Locate the cell with the specified text and output its (X, Y) center coordinate. 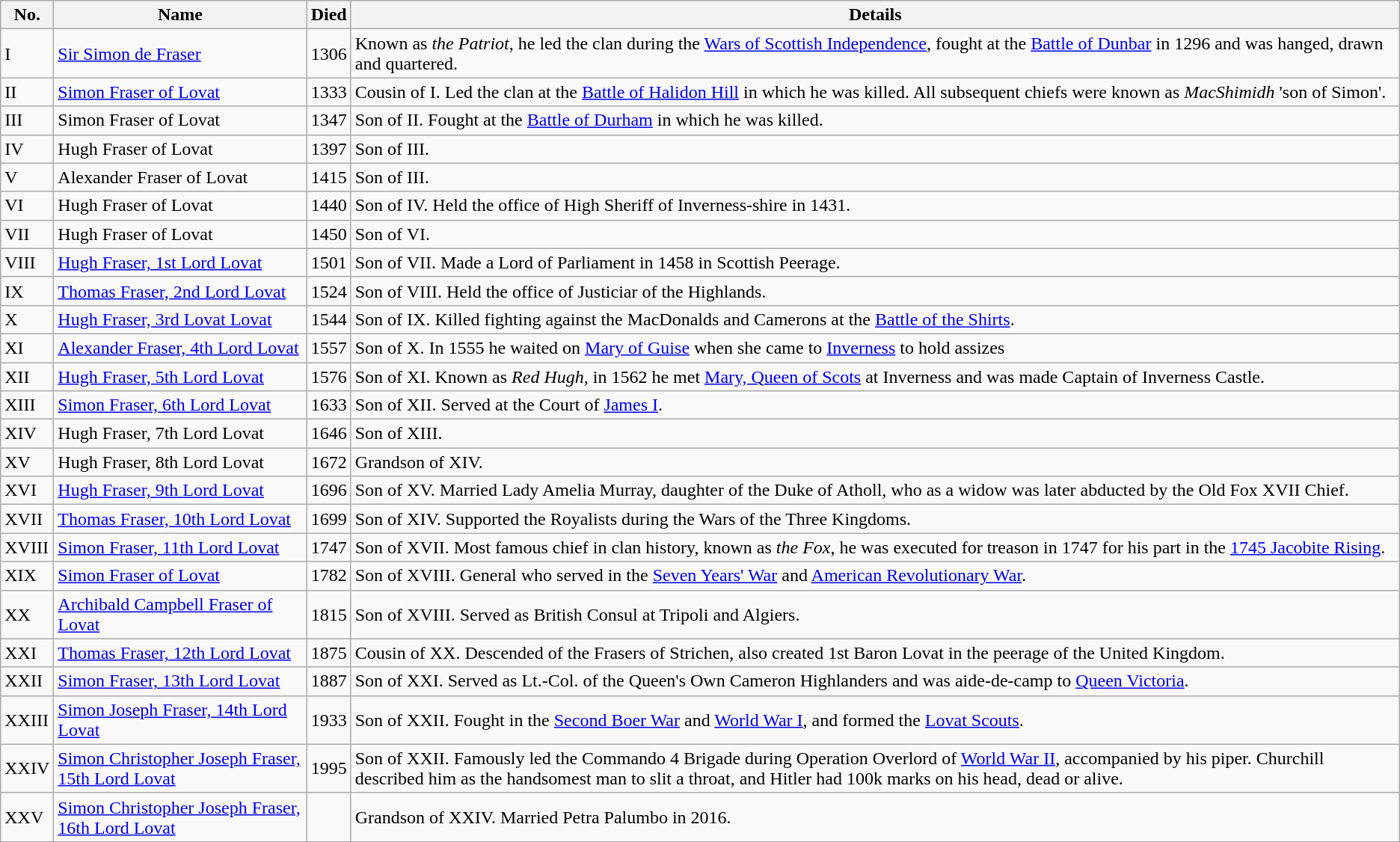
Cousin of I. Led the clan at the Battle of Halidon Hill in which he was killed. All subsequent chiefs were known as MacShimidh 'son of Simon'. (875, 92)
VI (27, 206)
1699 (329, 519)
V (27, 177)
VIII (27, 262)
Cousin of XX. Descended of the Frasers of Strichen, also created 1st Baron Lovat in the peerage of the United Kingdom. (875, 653)
Hugh Fraser, 8th Lord Lovat (180, 462)
XXV (27, 817)
Son of IV. Held the office of High Sheriff of Inverness-shire in 1431. (875, 206)
Thomas Fraser, 10th Lord Lovat (180, 519)
1646 (329, 434)
Simon Fraser, 11th Lord Lovat (180, 547)
Thomas Fraser, 12th Lord Lovat (180, 653)
X (27, 319)
Archibald Campbell Fraser of Lovat (180, 615)
XI (27, 348)
II (27, 92)
Simon Christopher Joseph Fraser, 15th Lord Lovat (180, 769)
1544 (329, 319)
1440 (329, 206)
Hugh Fraser, 9th Lord Lovat (180, 491)
Son of IX. Killed fighting against the MacDonalds and Camerons at the Battle of the Shirts. (875, 319)
Son of XVIII. Served as British Consul at Tripoli and Algiers. (875, 615)
XIX (27, 576)
1306 (329, 54)
Son of XVII. Most famous chief in clan history, known as the Fox, he was executed for treason in 1747 for his part in the 1745 Jacobite Rising. (875, 547)
Son of VII. Made a Lord of Parliament in 1458 in Scottish Peerage. (875, 262)
IX (27, 291)
Son of II. Fought at the Battle of Durham in which he was killed. (875, 120)
1995 (329, 769)
XX (27, 615)
1633 (329, 405)
XV (27, 462)
Simon Joseph Fraser, 14th Lord Lovat (180, 719)
1524 (329, 291)
1501 (329, 262)
I (27, 54)
Son of VIII. Held the office of Justiciar of the Highlands. (875, 291)
XVIII (27, 547)
Son of XVIII. General who served in the Seven Years' War and American Revolutionary War. (875, 576)
Son of XXII. Fought in the Second Boer War and World War I, and formed the Lovat Scouts. (875, 719)
XXIII (27, 719)
1933 (329, 719)
Son of XII. Served at the Court of James I. (875, 405)
Grandson of XIV. (875, 462)
XXII (27, 681)
Hugh Fraser, 1st Lord Lovat (180, 262)
Hugh Fraser, 5th Lord Lovat (180, 376)
1450 (329, 234)
III (27, 120)
XXI (27, 653)
Son of XI. Known as Red Hugh, in 1562 he met Mary, Queen of Scots at Inverness and was made Captain of Inverness Castle. (875, 376)
XVII (27, 519)
1397 (329, 149)
1815 (329, 615)
1672 (329, 462)
XIII (27, 405)
Sir Simon de Fraser (180, 54)
XVI (27, 491)
XII (27, 376)
Son of XIV. Supported the Royalists during the Wars of the Three Kingdoms. (875, 519)
1887 (329, 681)
1415 (329, 177)
Simon Fraser, 13th Lord Lovat (180, 681)
1347 (329, 120)
Son of XV. Married Lady Amelia Murray, daughter of the Duke of Atholl, who as a widow was later abducted by the Old Fox XVII Chief. (875, 491)
1696 (329, 491)
1782 (329, 576)
1333 (329, 92)
1557 (329, 348)
Hugh Fraser, 7th Lord Lovat (180, 434)
Simon Christopher Joseph Fraser, 16th Lord Lovat (180, 817)
Simon Fraser, 6th Lord Lovat (180, 405)
Son of VI. (875, 234)
No. (27, 15)
IV (27, 149)
Son of XXI. Served as Lt.-Col. of the Queen's Own Cameron Highlanders and was aide-de-camp to Queen Victoria. (875, 681)
Son of XIII. (875, 434)
Hugh Fraser, 3rd Lovat Lovat (180, 319)
1747 (329, 547)
Alexander Fraser of Lovat (180, 177)
Details (875, 15)
XXIV (27, 769)
Thomas Fraser, 2nd Lord Lovat (180, 291)
VII (27, 234)
1875 (329, 653)
XIV (27, 434)
Grandson of XXIV. Married Petra Palumbo in 2016. (875, 817)
1576 (329, 376)
Died (329, 15)
Son of X. In 1555 he waited on Mary of Guise when she came to Inverness to hold assizes (875, 348)
Alexander Fraser, 4th Lord Lovat (180, 348)
Name (180, 15)
